Provide the [X, Y] coordinate of the cell's center where the given text is located.  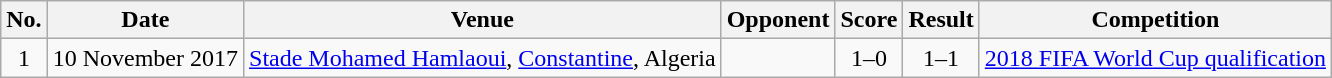
Score [869, 20]
2018 FIFA World Cup qualification [1155, 58]
Stade Mohamed Hamlaoui, Constantine, Algeria [483, 58]
1–0 [869, 58]
Result [941, 20]
Venue [483, 20]
Competition [1155, 20]
10 November 2017 [145, 58]
Date [145, 20]
1–1 [941, 58]
No. [24, 20]
1 [24, 58]
Opponent [778, 20]
